Search for the cell housing the specified text and yield its (x, y) center coordinate. 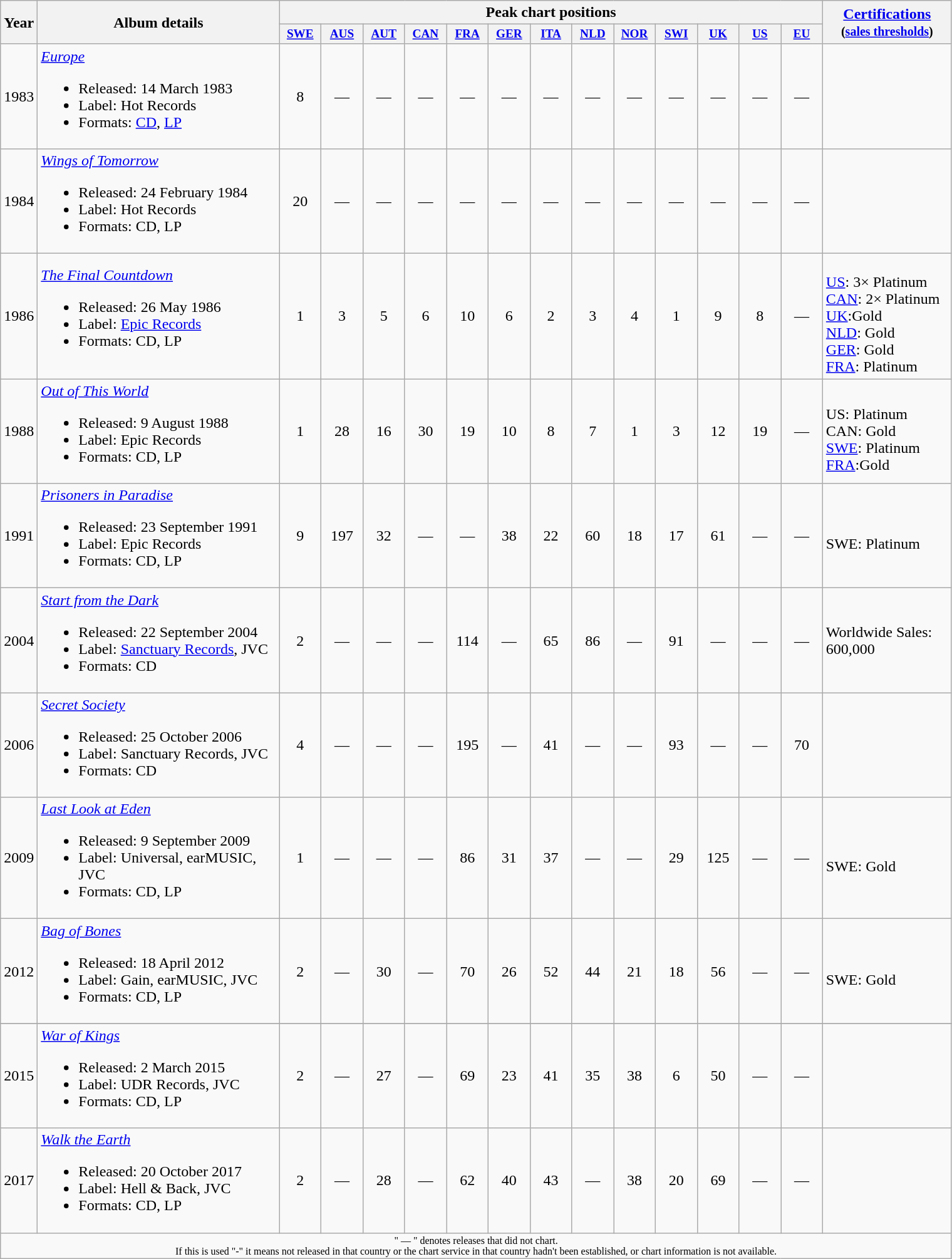
56 (718, 971)
31 (510, 858)
26 (510, 971)
SWI (676, 34)
AUS (342, 34)
GER (510, 34)
AUT (383, 34)
SWE (301, 34)
Certifications(sales thresholds) (887, 23)
Walk the EarthReleased: 20 October 2017Label: Hell & Back, JVCFormats: CD, LP (158, 1180)
NOR (635, 34)
UK (718, 34)
27 (383, 1076)
35 (592, 1076)
2015 (19, 1076)
2012 (19, 971)
93 (676, 745)
197 (342, 536)
Prisoners in ParadiseReleased: 23 September 1991Label: Epic RecordsFormats: CD, LP (158, 536)
1983 (19, 96)
Start from the DarkReleased: 22 September 2004Label: Sanctuary Records, JVCFormats: CD (158, 640)
Bag of BonesReleased: 18 April 2012Label: Gain, earMUSIC, JVCFormats: CD, LP (158, 971)
Peak chart positions (551, 13)
62 (467, 1180)
NLD (592, 34)
Out of This WorldReleased: 9 August 1988Label: Epic RecordsFormats: CD, LP (158, 431)
44 (592, 971)
FRA (467, 34)
1986 (19, 316)
52 (551, 971)
Year (19, 23)
61 (718, 536)
65 (551, 640)
2004 (19, 640)
Album details (158, 23)
War of KingsReleased: 2 March 2015Label: UDR Records, JVCFormats: CD, LP (158, 1076)
16 (383, 431)
EuropeReleased: 14 March 1983Label: Hot RecordsFormats: CD, LP (158, 96)
CAN (426, 34)
EU (802, 34)
1991 (19, 536)
21 (635, 971)
ITA (551, 34)
32 (383, 536)
40 (510, 1180)
2009 (19, 858)
60 (592, 536)
5 (383, 316)
50 (718, 1076)
37 (551, 858)
Worldwide Sales: 600,000 (887, 640)
2006 (19, 745)
43 (551, 1180)
1988 (19, 431)
91 (676, 640)
US: 3× Platinum CAN: 2× Platinum UK:Gold NLD: Gold GER: Gold FRA: Platinum (887, 316)
195 (467, 745)
Wings of TomorrowReleased: 24 February 1984Label: Hot RecordsFormats: CD, LP (158, 202)
The Final CountdownReleased: 26 May 1986Label: Epic RecordsFormats: CD, LP (158, 316)
7 (592, 431)
2017 (19, 1180)
US (760, 34)
SWE: Platinum (887, 536)
114 (467, 640)
23 (510, 1076)
29 (676, 858)
17 (676, 536)
22 (551, 536)
Last Look at EdenReleased: 9 September 2009Label: Universal, earMUSIC, JVCFormats: CD, LP (158, 858)
12 (718, 431)
US: Platinum CAN: Gold SWE: Platinum FRA:Gold (887, 431)
125 (718, 858)
Secret SocietyReleased: 25 October 2006Label: Sanctuary Records, JVCFormats: CD (158, 745)
1984 (19, 202)
